Identify which cell holds the provided text, then report its (X, Y) central coordinate. 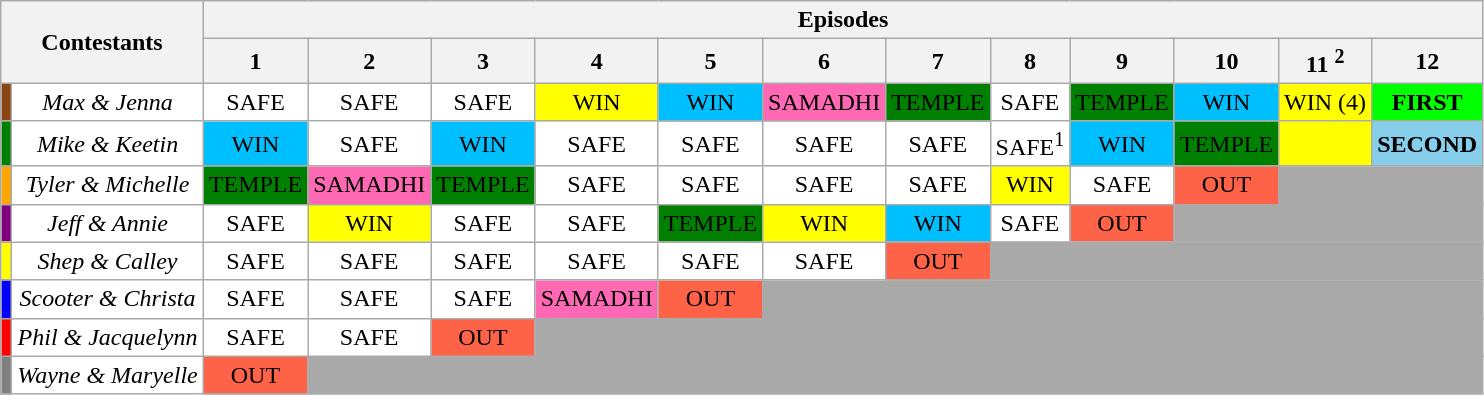
WIN (4) (1326, 102)
7 (938, 62)
Contestants (102, 42)
5 (710, 62)
FIRST (1428, 102)
Max & Jenna (108, 102)
6 (824, 62)
Shep & Calley (108, 261)
4 (596, 62)
Scooter & Christa (108, 299)
9 (1122, 62)
Jeff & Annie (108, 223)
10 (1226, 62)
8 (1030, 62)
SAFE1 (1030, 144)
SECOND (1428, 144)
3 (483, 62)
Mike & Keetin (108, 144)
12 (1428, 62)
11 2 (1326, 62)
Episodes (842, 20)
1 (255, 62)
Tyler & Michelle (108, 185)
2 (370, 62)
Wayne & Maryelle (108, 375)
Phil & Jacquelynn (108, 337)
